Extract the (x, y) coordinate from the center of the cell holding the provided text.  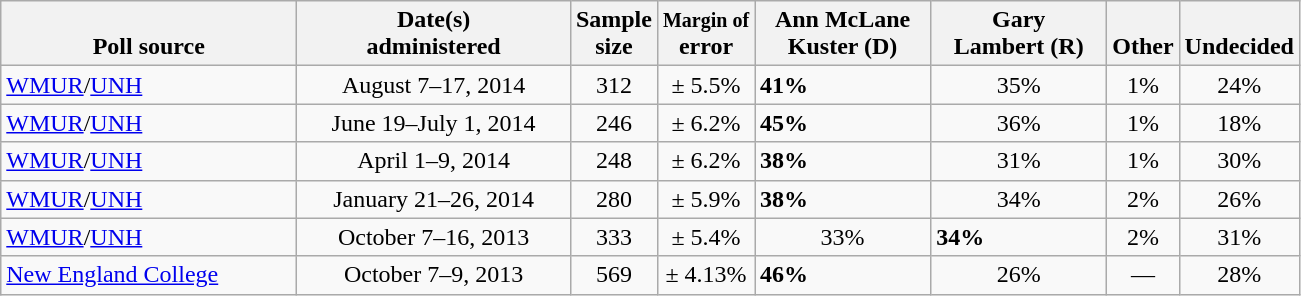
Date(s)administered (434, 34)
New England College (149, 275)
30% (1239, 161)
246 (614, 123)
36% (1019, 123)
± 5.9% (706, 199)
± 5.4% (706, 237)
33% (843, 237)
GaryLambert (R) (1019, 34)
Samplesize (614, 34)
± 5.5% (706, 85)
18% (1239, 123)
41% (843, 85)
28% (1239, 275)
Ann McLaneKuster (D) (843, 34)
October 7–9, 2013 (434, 275)
April 1–9, 2014 (434, 161)
46% (843, 275)
45% (843, 123)
569 (614, 275)
October 7–16, 2013 (434, 237)
280 (614, 199)
24% (1239, 85)
June 19–July 1, 2014 (434, 123)
January 21–26, 2014 (434, 199)
Other (1143, 34)
— (1143, 275)
Undecided (1239, 34)
312 (614, 85)
248 (614, 161)
35% (1019, 85)
333 (614, 237)
August 7–17, 2014 (434, 85)
Margin oferror (706, 34)
± 4.13% (706, 275)
Poll source (149, 34)
